Return the (x, y) coordinate for the center point of the cell that contains the specified text.  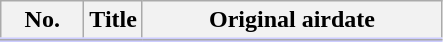
No. (42, 21)
Title (114, 21)
Original airdate (292, 21)
